Search for the cell housing the specified text and yield its (X, Y) center coordinate. 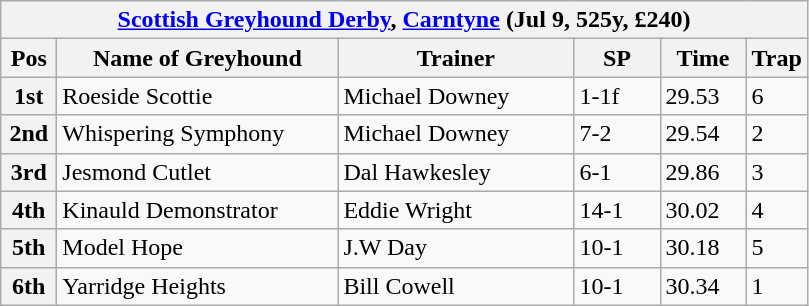
29.54 (703, 134)
3rd (29, 172)
30.18 (703, 248)
5th (29, 248)
Jesmond Cutlet (198, 172)
Roeside Scottie (198, 96)
Pos (29, 58)
SP (617, 58)
2 (776, 134)
29.53 (703, 96)
2nd (29, 134)
Trainer (456, 58)
5 (776, 248)
4th (29, 210)
Whispering Symphony (198, 134)
6-1 (617, 172)
J.W Day (456, 248)
1st (29, 96)
4 (776, 210)
Trap (776, 58)
Eddie Wright (456, 210)
Kinauld Demonstrator (198, 210)
Dal Hawkesley (456, 172)
Name of Greyhound (198, 58)
30.02 (703, 210)
29.86 (703, 172)
1 (776, 286)
1-1f (617, 96)
6 (776, 96)
7-2 (617, 134)
3 (776, 172)
Bill Cowell (456, 286)
Time (703, 58)
Scottish Greyhound Derby, Carntyne (Jul 9, 525y, £240) (404, 20)
Yarridge Heights (198, 286)
14-1 (617, 210)
6th (29, 286)
30.34 (703, 286)
Model Hope (198, 248)
